Capture the cell that displays the provided text and extract its [X, Y] central coordinate. 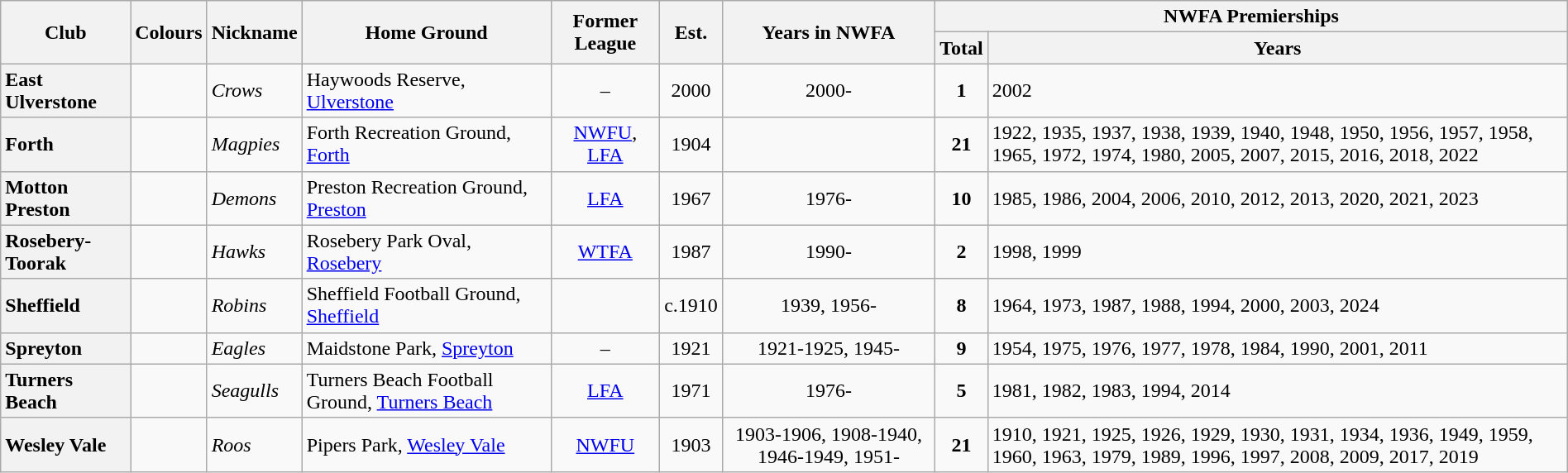
NWFU, LFA [605, 144]
Years [1277, 48]
5 [962, 390]
Magpies [255, 144]
Seagulls [255, 390]
Home Ground [427, 32]
1967 [691, 198]
1954, 1975, 1976, 1977, 1978, 1984, 1990, 2001, 2011 [1277, 348]
2000 [691, 91]
Eagles [255, 348]
Years in NWFA [829, 32]
1985, 1986, 2004, 2006, 2010, 2012, 2013, 2020, 2021, 2023 [1277, 198]
Maidstone Park, Spreyton [427, 348]
1987 [691, 251]
1 [962, 91]
9 [962, 348]
Crows [255, 91]
Preston Recreation Ground, Preston [427, 198]
Robins [255, 306]
1903 [691, 445]
c.1910 [691, 306]
NWFA Premierships [1252, 17]
10 [962, 198]
1971 [691, 390]
Total [962, 48]
Forth Recreation Ground, Forth [427, 144]
Rosebery Park Oval, Rosebery [427, 251]
Former League [605, 32]
1998, 1999 [1277, 251]
1903-1906, 1908-1940, 1946-1949, 1951- [829, 445]
Pipers Park, Wesley Vale [427, 445]
Demons [255, 198]
Roos [255, 445]
WTFA [605, 251]
2002 [1277, 91]
1921-1925, 1945- [829, 348]
1910, 1921, 1925, 1926, 1929, 1930, 1931, 1934, 1936, 1949, 1959, 1960, 1963, 1979, 1989, 1996, 1997, 2008, 2009, 2017, 2019 [1277, 445]
Est. [691, 32]
1921 [691, 348]
2000- [829, 91]
Sheffield [66, 306]
Haywoods Reserve, Ulverstone [427, 91]
Turners Beach Football Ground, Turners Beach [427, 390]
Rosebery-Toorak [66, 251]
NWFU [605, 445]
1981, 1982, 1983, 1994, 2014 [1277, 390]
1964, 1973, 1987, 1988, 1994, 2000, 2003, 2024 [1277, 306]
1922, 1935, 1937, 1938, 1939, 1940, 1948, 1950, 1956, 1957, 1958, 1965, 1972, 1974, 1980, 2005, 2007, 2015, 2016, 2018, 2022 [1277, 144]
Colours [169, 32]
Spreyton [66, 348]
Motton Preston [66, 198]
1904 [691, 144]
8 [962, 306]
Forth [66, 144]
1939, 1956- [829, 306]
2 [962, 251]
East Ulverstone [66, 91]
Club [66, 32]
Nickname [255, 32]
Turners Beach [66, 390]
Wesley Vale [66, 445]
Hawks [255, 251]
Sheffield Football Ground, Sheffield [427, 306]
1990- [829, 251]
